Provide the (x, y) coordinate of the cell's center where the given text is located.  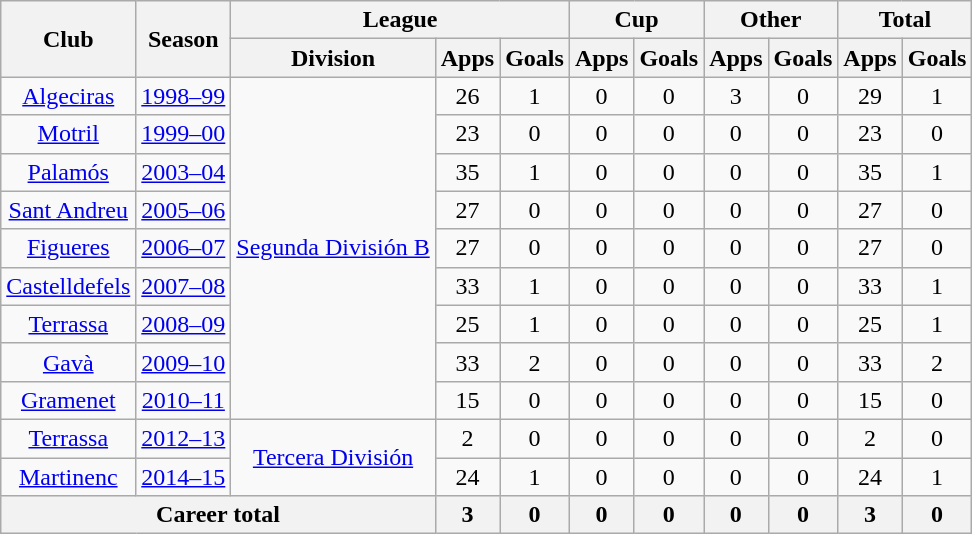
2005–06 (184, 210)
Sant Andreu (68, 210)
2006–07 (184, 248)
29 (870, 96)
Gramenet (68, 400)
26 (467, 96)
Career total (218, 515)
Cup (636, 20)
1999–00 (184, 134)
2010–11 (184, 400)
1998–99 (184, 96)
2003–04 (184, 172)
Club (68, 39)
Martinenc (68, 477)
2007–08 (184, 286)
Palamós (68, 172)
2008–09 (184, 324)
Season (184, 39)
Other (771, 20)
Tercera División (333, 457)
2009–10 (184, 362)
2014–15 (184, 477)
Division (333, 58)
Total (905, 20)
Segunda División B (333, 248)
Motril (68, 134)
Castelldefels (68, 286)
Algeciras (68, 96)
Figueres (68, 248)
2012–13 (184, 438)
League (400, 20)
Gavà (68, 362)
